Identify which cell holds the provided text, then report its (x, y) central coordinate. 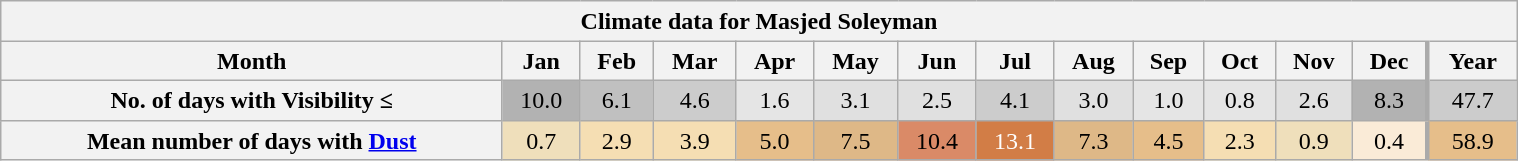
No. of days with Visibility ≤ (252, 100)
1.6 (774, 100)
Year (1472, 61)
13.1 (1015, 140)
2.9 (616, 140)
Mean number of days with Dust (252, 140)
4.6 (694, 100)
0.8 (1240, 100)
Jul (1015, 61)
Aug (1094, 61)
58.9 (1472, 140)
5.0 (774, 140)
4.1 (1015, 100)
Jan (541, 61)
0.9 (1314, 140)
Nov (1314, 61)
2.6 (1314, 100)
May (856, 61)
3.1 (856, 100)
Mar (694, 61)
6.1 (616, 100)
3.9 (694, 140)
8.3 (1390, 100)
Apr (774, 61)
2.5 (937, 100)
4.5 (1168, 140)
1.0 (1168, 100)
10.0 (541, 100)
Climate data for Masjed Soleyman (758, 21)
Oct (1240, 61)
Feb (616, 61)
Month (252, 61)
10.4 (937, 140)
0.7 (541, 140)
47.7 (1472, 100)
7.3 (1094, 140)
0.4 (1390, 140)
2.3 (1240, 140)
Sep (1168, 61)
7.5 (856, 140)
3.0 (1094, 100)
Dec (1390, 61)
Jun (937, 61)
